Capture the cell that displays the provided text and extract its (X, Y) central coordinate. 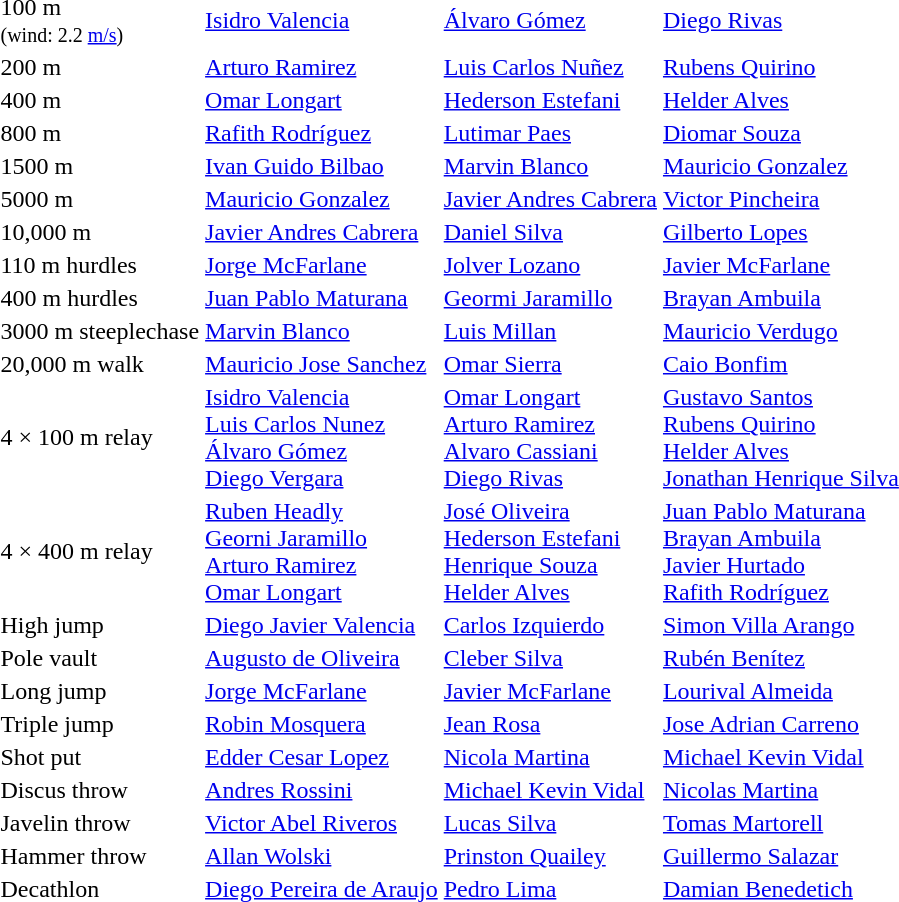
Jolver Lozano (550, 265)
Mauricio Gonzalez (322, 199)
Lutimar Paes (550, 133)
Andres Rossini (322, 790)
Isidro ValenciaLuis Carlos NunezÁlvaro GómezDiego Vergara (322, 438)
Ruben HeadlyGeorni JaramilloArturo RamirezOmar Longart (322, 552)
José OliveiraHederson EstefaniHenrique SouzaHelder Alves (550, 552)
Lucas Silva (550, 823)
Prinston Quailey (550, 856)
Geormi Jaramillo (550, 298)
Mauricio Jose Sanchez (322, 364)
Victor Abel Riveros (322, 823)
Omar LongartArturo RamirezAlvaro CassianiDiego Rivas (550, 438)
Rafith Rodríguez (322, 133)
Daniel Silva (550, 232)
Luis Carlos Nuñez (550, 67)
Jean Rosa (550, 724)
Augusto de Oliveira (322, 658)
Omar Longart (322, 100)
Juan Pablo Maturana (322, 298)
Cleber Silva (550, 658)
Robin Mosquera (322, 724)
Nicola Martina (550, 757)
Omar Sierra (550, 364)
Carlos Izquierdo (550, 625)
Luis Millan (550, 331)
Edder Cesar Lopez (322, 757)
Hederson Estefani (550, 100)
Michael Kevin Vidal (550, 790)
Ivan Guido Bilbao (322, 166)
Javier McFarlane (550, 691)
Allan Wolski (322, 856)
Arturo Ramirez (322, 67)
Diego Javier Valencia (322, 625)
